Determine the [x, y] coordinate at the center of the cell enclosing the given text.  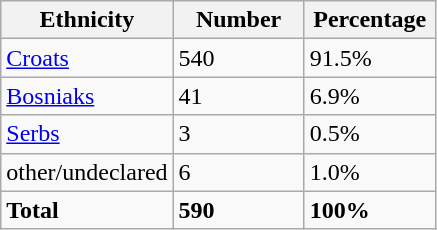
6.9% [370, 96]
Total [87, 210]
Percentage [370, 20]
3 [238, 134]
0.5% [370, 134]
540 [238, 58]
41 [238, 96]
100% [370, 210]
Ethnicity [87, 20]
91.5% [370, 58]
Croats [87, 58]
other/undeclared [87, 172]
1.0% [370, 172]
Serbs [87, 134]
Bosniaks [87, 96]
590 [238, 210]
6 [238, 172]
Number [238, 20]
